For the text-containing cell, return its midpoint in (X, Y) coordinate format. 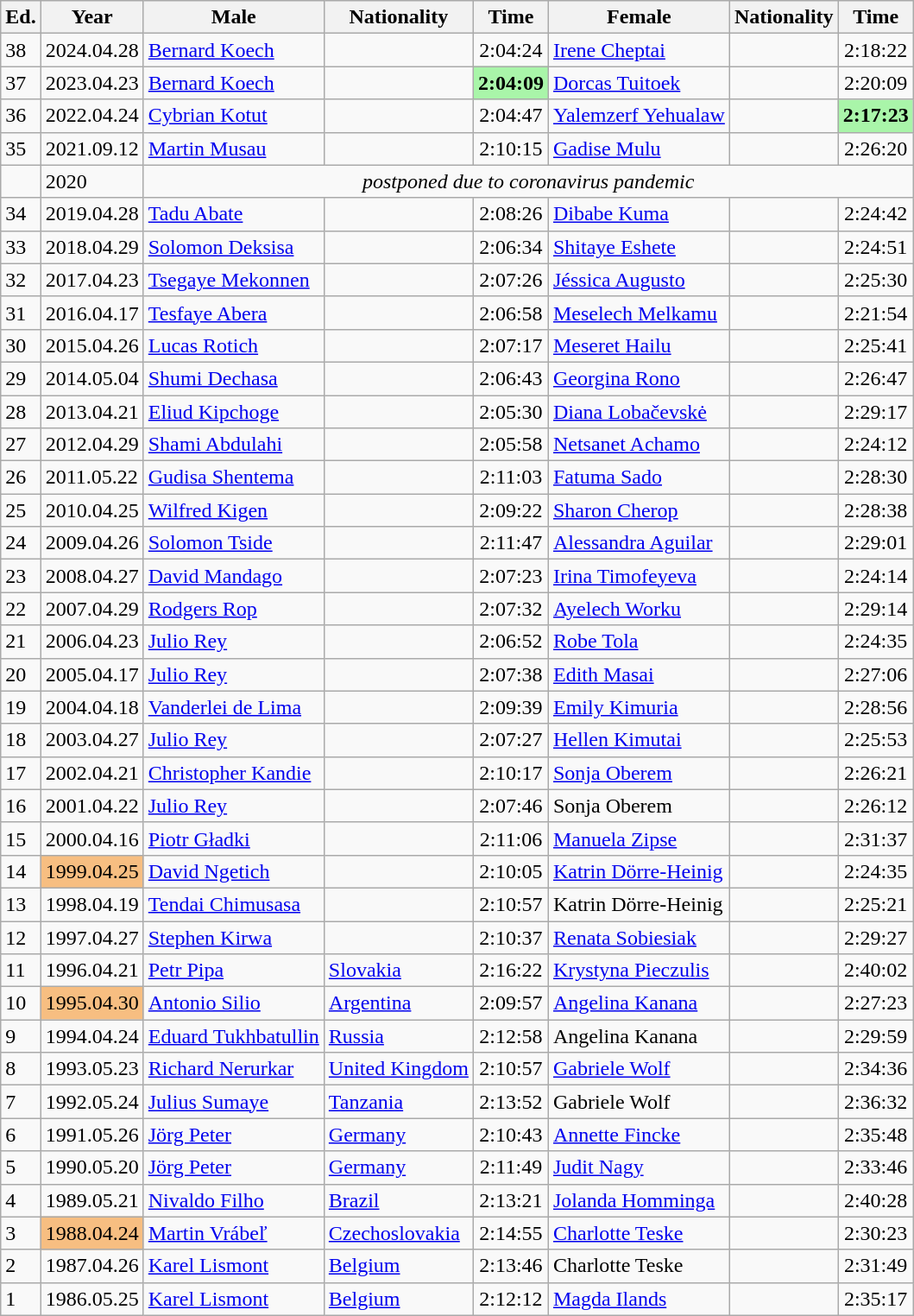
37 (21, 83)
2:06:34 (511, 247)
2:29:17 (875, 412)
26 (21, 478)
Irina Timofeyeva (639, 576)
1990.05.20 (91, 1167)
1988.04.24 (91, 1233)
2003.04.27 (91, 740)
Annette Fincke (639, 1135)
2:27:06 (875, 674)
postponed due to coronavirus pandemic (528, 181)
2004.04.18 (91, 707)
2:31:49 (875, 1266)
Judit Nagy (639, 1167)
Krystyna Pieczulis (639, 971)
2014.05.04 (91, 378)
Meseret Hailu (639, 345)
2:11:03 (511, 478)
Yalemzerf Yehualaw (639, 116)
2:05:30 (511, 412)
1 (21, 1299)
29 (21, 378)
2:10:43 (511, 1135)
6 (21, 1135)
Hellen Kimutai (639, 740)
2:05:58 (511, 445)
Slovakia (399, 971)
Jéssica Augusto (639, 280)
Tsegaye Mekonnen (233, 280)
2:06:43 (511, 378)
2:10:37 (511, 937)
2:25:53 (875, 740)
2:18:22 (875, 50)
17 (21, 773)
2:12:12 (511, 1299)
1996.04.21 (91, 971)
2:07:32 (511, 609)
Shumi Dechasa (233, 378)
Solomon Tside (233, 543)
9 (21, 1036)
2:24:14 (875, 576)
2013.04.21 (91, 412)
Magda Ilands (639, 1299)
Czechoslovakia (399, 1233)
34 (21, 214)
21 (21, 642)
11 (21, 971)
2:11:49 (511, 1167)
Petr Pipa (233, 971)
Solomon Deksisa (233, 247)
2:28:56 (875, 707)
1999.04.25 (91, 871)
Robe Tola (639, 642)
19 (21, 707)
2002.04.21 (91, 773)
Gadise Mulu (639, 149)
2:27:23 (875, 1003)
31 (21, 313)
2:09:22 (511, 510)
2:26:47 (875, 378)
Julius Sumaye (233, 1102)
2016.04.17 (91, 313)
2 (21, 1266)
2:17:23 (875, 116)
David Ngetich (233, 871)
2017.04.23 (91, 280)
14 (21, 871)
2:04:47 (511, 116)
2:26:20 (875, 149)
2:20:09 (875, 83)
2:31:37 (875, 838)
2:09:57 (511, 1003)
2009.04.26 (91, 543)
Meselech Melkamu (639, 313)
2:14:55 (511, 1233)
2:13:46 (511, 1266)
2:30:23 (875, 1233)
Piotr Gładki (233, 838)
Eliud Kipchoge (233, 412)
Nivaldo Filho (233, 1200)
2018.04.29 (91, 247)
2:11:06 (511, 838)
2:07:46 (511, 806)
Shami Abdulahi (233, 445)
2024.04.28 (91, 50)
Tadu Abate (233, 214)
35 (21, 149)
2:11:47 (511, 543)
36 (21, 116)
2:36:32 (875, 1102)
Manuela Zipse (639, 838)
2008.04.27 (91, 576)
2:40:02 (875, 971)
13 (21, 904)
Gudisa Shentema (233, 478)
2:34:36 (875, 1069)
2:24:51 (875, 247)
2021.09.12 (91, 149)
2:24:42 (875, 214)
Eduard Tukhbatullin (233, 1036)
1993.05.23 (91, 1069)
2:21:54 (875, 313)
Fatuma Sado (639, 478)
2:10:15 (511, 149)
2007.04.29 (91, 609)
30 (21, 345)
Renata Sobiesiak (639, 937)
Ed. (21, 17)
25 (21, 510)
22 (21, 609)
2:04:09 (511, 83)
Lucas Rotich (233, 345)
1994.04.24 (91, 1036)
2019.04.28 (91, 214)
Richard Nerurkar (233, 1069)
2:26:21 (875, 773)
7 (21, 1102)
United Kingdom (399, 1069)
Argentina (399, 1003)
Stephen Kirwa (233, 937)
15 (21, 838)
Tanzania (399, 1102)
27 (21, 445)
23 (21, 576)
Male (233, 17)
2000.04.16 (91, 838)
1992.05.24 (91, 1102)
2022.04.24 (91, 116)
16 (21, 806)
2:06:58 (511, 313)
33 (21, 247)
Shitaye Eshete (639, 247)
1991.05.26 (91, 1135)
Martin Vrábeľ (233, 1233)
Sharon Cherop (639, 510)
1997.04.27 (91, 937)
1995.04.30 (91, 1003)
4 (21, 1200)
2:35:48 (875, 1135)
Martin Musau (233, 149)
Tesfaye Abera (233, 313)
2:13:52 (511, 1102)
Russia (399, 1036)
Brazil (399, 1200)
2:25:21 (875, 904)
2:25:30 (875, 280)
2:29:59 (875, 1036)
Ayelech Worku (639, 609)
Rodgers Rop (233, 609)
2:35:17 (875, 1299)
Alessandra Aguilar (639, 543)
2:33:46 (875, 1167)
2011.05.22 (91, 478)
Diana Lobačevskė (639, 412)
2:40:28 (875, 1200)
2010.04.25 (91, 510)
28 (21, 412)
Edith Masai (639, 674)
2:24:12 (875, 445)
2:12:58 (511, 1036)
Dibabe Kuma (639, 214)
Emily Kimuria (639, 707)
Female (639, 17)
2:07:38 (511, 674)
2001.04.22 (91, 806)
8 (21, 1069)
2:04:24 (511, 50)
2020 (91, 181)
2:26:12 (875, 806)
Vanderlei de Lima (233, 707)
2023.04.23 (91, 83)
2:16:22 (511, 971)
Netsanet Achamo (639, 445)
1987.04.26 (91, 1266)
Dorcas Tuitoek (639, 83)
2015.04.26 (91, 345)
2:29:01 (875, 543)
12 (21, 937)
2:29:14 (875, 609)
2:08:26 (511, 214)
2:07:17 (511, 345)
Tendai Chimusasa (233, 904)
Irene Cheptai (639, 50)
Jolanda Homminga (639, 1200)
Georgina Rono (639, 378)
2:28:30 (875, 478)
Year (91, 17)
5 (21, 1167)
2:10:05 (511, 871)
2012.04.29 (91, 445)
2005.04.17 (91, 674)
2:13:21 (511, 1200)
20 (21, 674)
2:10:17 (511, 773)
38 (21, 50)
Christopher Kandie (233, 773)
David Mandago (233, 576)
1998.04.19 (91, 904)
2:07:23 (511, 576)
Antonio Silio (233, 1003)
32 (21, 280)
Cybrian Kotut (233, 116)
2:07:26 (511, 280)
18 (21, 740)
2:28:38 (875, 510)
2:25:41 (875, 345)
2006.04.23 (91, 642)
10 (21, 1003)
3 (21, 1233)
2:06:52 (511, 642)
2:07:27 (511, 740)
1989.05.21 (91, 1200)
2:09:39 (511, 707)
2:29:27 (875, 937)
Wilfred Kigen (233, 510)
24 (21, 543)
1986.05.25 (91, 1299)
